From the cell containing the given text, extract its center point as (x, y) coordinate. 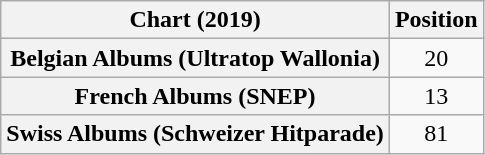
Position (436, 20)
Belgian Albums (Ultratop Wallonia) (196, 58)
13 (436, 96)
20 (436, 58)
Swiss Albums (Schweizer Hitparade) (196, 134)
Chart (2019) (196, 20)
81 (436, 134)
French Albums (SNEP) (196, 96)
